For the text-containing cell, return its midpoint in (x, y) coordinate format. 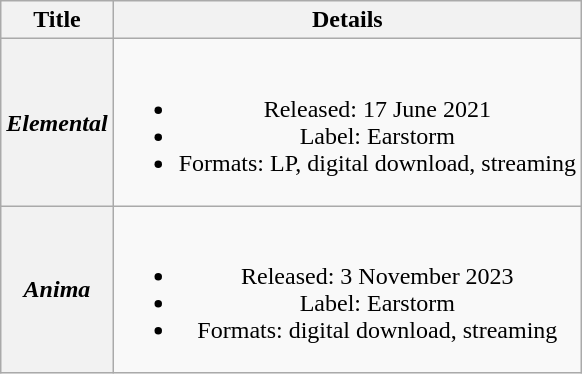
Released: 3 November 2023Label: EarstormFormats: digital download, streaming (347, 290)
Title (57, 20)
Elemental (57, 122)
Details (347, 20)
Released: 17 June 2021Label: EarstormFormats: LP, digital download, streaming (347, 122)
Anima (57, 290)
